For the text-containing cell, return its midpoint in (x, y) coordinate format. 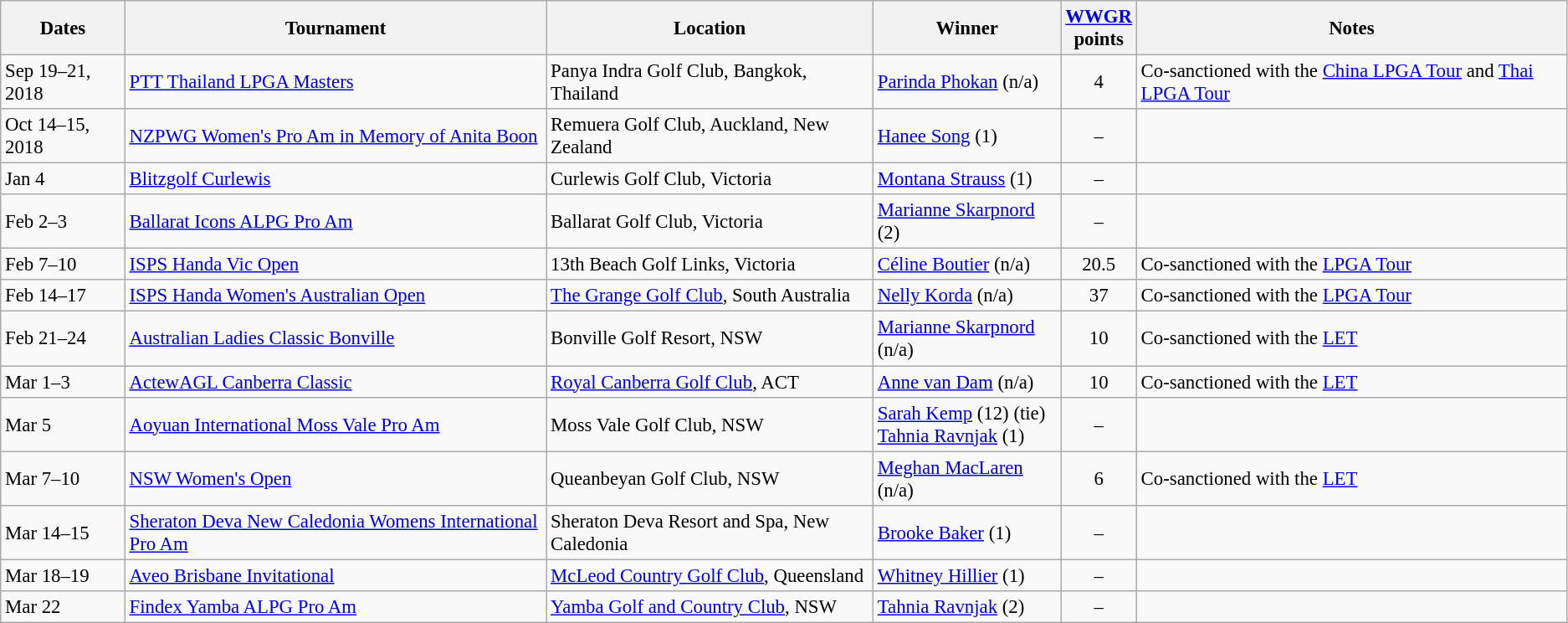
Feb 2–3 (63, 221)
Co-sanctioned with the China LPGA Tour and Thai LPGA Tour (1351, 82)
Brooke Baker (1) (967, 533)
37 (1099, 296)
Blitzgolf Curlewis (336, 179)
Marianne Skarpnord (2) (967, 221)
Jan 4 (63, 179)
4 (1099, 82)
Marianne Skarpnord (n/a) (967, 338)
Winner (967, 28)
Oct 14–15, 2018 (63, 136)
The Grange Golf Club, South Australia (710, 296)
Notes (1351, 28)
Findex Yamba ALPG Pro Am (336, 607)
McLeod Country Golf Club, Queensland (710, 575)
Sarah Kemp (12) (tie) Tahnia Ravnjak (1) (967, 424)
Tahnia Ravnjak (2) (967, 607)
WWGRpoints (1099, 28)
PTT Thailand LPGA Masters (336, 82)
Ballarat Icons ALPG Pro Am (336, 221)
NZPWG Women's Pro Am in Memory of Anita Boon (336, 136)
Feb 7–10 (63, 265)
Feb 14–17 (63, 296)
Moss Vale Golf Club, NSW (710, 424)
Mar 7–10 (63, 479)
Mar 14–15 (63, 533)
Whitney Hillier (1) (967, 575)
6 (1099, 479)
NSW Women's Open (336, 479)
Curlewis Golf Club, Victoria (710, 179)
Bonville Golf Resort, NSW (710, 338)
ActewAGL Canberra Classic (336, 382)
13th Beach Golf Links, Victoria (710, 265)
Sep 19–21, 2018 (63, 82)
Nelly Korda (n/a) (967, 296)
Remuera Golf Club, Auckland, New Zealand (710, 136)
Meghan MacLaren (n/a) (967, 479)
ISPS Handa Vic Open (336, 265)
Mar 5 (63, 424)
Hanee Song (1) (967, 136)
Aveo Brisbane Invitational (336, 575)
ISPS Handa Women's Australian Open (336, 296)
Australian Ladies Classic Bonville (336, 338)
Aoyuan International Moss Vale Pro Am (336, 424)
Céline Boutier (n/a) (967, 265)
Sheraton Deva New Caledonia Womens International Pro Am (336, 533)
Location (710, 28)
Mar 18–19 (63, 575)
Yamba Golf and Country Club, NSW (710, 607)
Queanbeyan Golf Club, NSW (710, 479)
Sheraton Deva Resort and Spa, New Caledonia (710, 533)
Feb 21–24 (63, 338)
Tournament (336, 28)
Dates (63, 28)
Mar 22 (63, 607)
Ballarat Golf Club, Victoria (710, 221)
Anne van Dam (n/a) (967, 382)
Panya Indra Golf Club, Bangkok, Thailand (710, 82)
Mar 1–3 (63, 382)
20.5 (1099, 265)
Royal Canberra Golf Club, ACT (710, 382)
Montana Strauss (1) (967, 179)
Parinda Phokan (n/a) (967, 82)
